Extract the [X, Y] coordinate from the center of the cell holding the provided text.  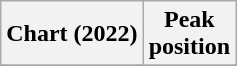
Peakposition [189, 34]
Chart (2022) [72, 34]
